Capture the cell that displays the provided text and extract its (X, Y) central coordinate. 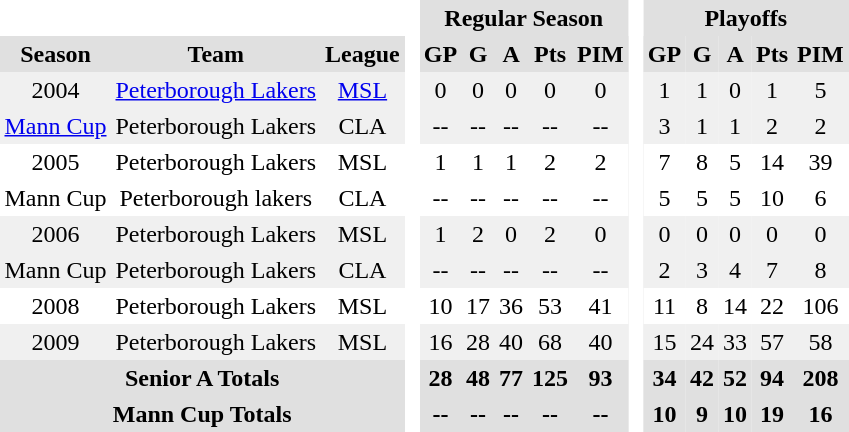
41 (601, 306)
39 (821, 162)
36 (512, 306)
2005 (56, 162)
48 (478, 378)
Season (56, 54)
Regular Season (524, 18)
125 (550, 378)
106 (821, 306)
53 (550, 306)
6 (821, 198)
Senior A Totals (202, 378)
Mann Cup Totals (202, 414)
17 (478, 306)
34 (664, 378)
24 (702, 342)
9 (702, 414)
58 (821, 342)
League (363, 54)
52 (736, 378)
2008 (56, 306)
94 (772, 378)
77 (512, 378)
208 (821, 378)
Playoffs (746, 18)
4 (736, 270)
33 (736, 342)
15 (664, 342)
Team (216, 54)
42 (702, 378)
22 (772, 306)
93 (601, 378)
68 (550, 342)
Peterborough lakers (216, 198)
57 (772, 342)
19 (772, 414)
2009 (56, 342)
2006 (56, 234)
2004 (56, 90)
11 (664, 306)
